For the text-containing cell, return its midpoint in [x, y] coordinate format. 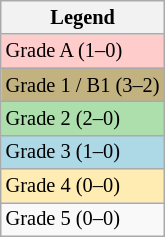
Grade 2 (2–0) [83, 118]
Grade 1 / B1 (3–2) [83, 85]
Grade A (1–0) [83, 51]
Legend [83, 17]
Grade 5 (0–0) [83, 219]
Grade 4 (0–0) [83, 186]
Grade 3 (1–0) [83, 152]
